Locate the cell with the specified text and output its [X, Y] center coordinate. 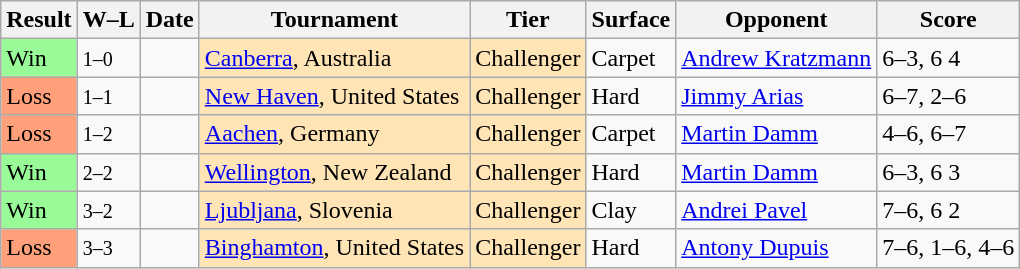
New Haven, United States [334, 96]
Score [948, 20]
1–2 [108, 134]
7–6, 1–6, 4–6 [948, 248]
Canberra, Australia [334, 58]
6–7, 2–6 [948, 96]
Ljubljana, Slovenia [334, 210]
Binghamton, United States [334, 248]
Surface [631, 20]
7–6, 6 2 [948, 210]
Date [170, 20]
4–6, 6–7 [948, 134]
Aachen, Germany [334, 134]
Clay [631, 210]
Andrei Pavel [776, 210]
1–1 [108, 96]
3–3 [108, 248]
6–3, 6 4 [948, 58]
W–L [108, 20]
3–2 [108, 210]
Opponent [776, 20]
Tournament [334, 20]
2–2 [108, 172]
Andrew Kratzmann [776, 58]
1–0 [108, 58]
Antony Dupuis [776, 248]
6–3, 6 3 [948, 172]
Result [39, 20]
Wellington, New Zealand [334, 172]
Tier [528, 20]
Jimmy Arias [776, 96]
